Locate the cell with the specified text and output its (x, y) center coordinate. 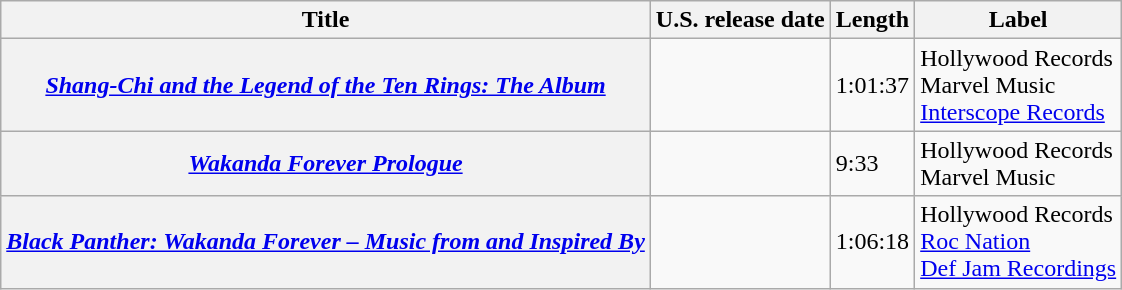
U.S. release date (740, 20)
Hollywood RecordsRoc NationDef Jam Recordings (1018, 242)
Black Panther: Wakanda Forever – Music from and Inspired By (326, 242)
Label (1018, 20)
Hollywood RecordsMarvel MusicInterscope Records (1018, 85)
Wakanda Forever Prologue (326, 164)
Shang-Chi and the Legend of the Ten Rings: The Album (326, 85)
Length (872, 20)
1:01:37 (872, 85)
1:06:18 (872, 242)
Hollywood RecordsMarvel Music (1018, 164)
9:33 (872, 164)
Title (326, 20)
